From the cell containing the given text, extract its center point as (x, y) coordinate. 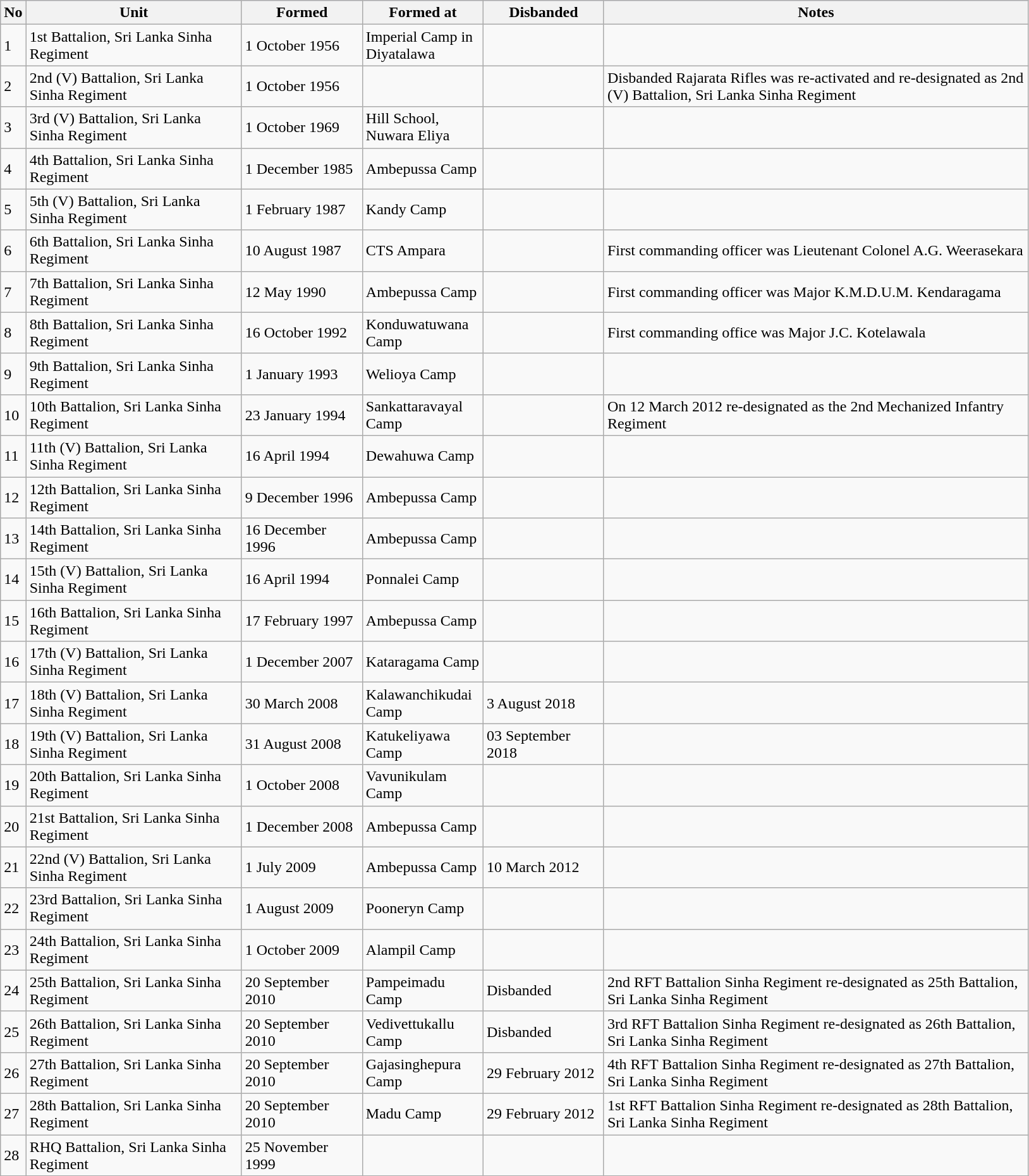
21st Battalion, Sri Lanka Sinha Regiment (134, 827)
2 (13, 86)
16th Battalion, Sri Lanka Sinha Regiment (134, 621)
Ponnalei Camp (422, 580)
1 October 1969 (302, 128)
12th Battalion, Sri Lanka Sinha Regiment (134, 497)
Pooneryn Camp (422, 909)
First commanding officer was Lieutenant Colonel A.G. Weerasekara (815, 250)
Gajasinghepura Camp (422, 1073)
Kandy Camp (422, 210)
21 (13, 867)
7 (13, 292)
5th (V) Battalion, Sri Lanka Sinha Regiment (134, 210)
15 (13, 621)
No (13, 13)
Kalawanchikudai Camp (422, 703)
12 May 1990 (302, 292)
11th (V) Battalion, Sri Lanka Sinha Regiment (134, 456)
17th (V) Battalion, Sri Lanka Sinha Regiment (134, 662)
28th Battalion, Sri Lanka Sinha Regiment (134, 1113)
3rd RFT Battalion Sinha Regiment re-designated as 26th Battalion, Sri Lanka Sinha Regiment (815, 1031)
Hill School, Nuwara Eliya (422, 128)
16 (13, 662)
Vavunikulam Camp (422, 785)
1 January 1993 (302, 374)
Pampeimadu Camp (422, 991)
Unit (134, 13)
3 (13, 128)
28 (13, 1155)
19 (13, 785)
Konduwatuwana Camp (422, 332)
1st Battalion, Sri Lanka Sinha Regiment (134, 45)
3 August 2018 (544, 703)
Imperial Camp in Diyatalawa (422, 45)
17 (13, 703)
Sankattaravayal Camp (422, 415)
4th RFT Battalion Sinha Regiment re-designated as 27th Battalion, Sri Lanka Sinha Regiment (815, 1073)
First commanding officer was Major K.M.D.U.M. Kendaragama (815, 292)
1 October 2009 (302, 949)
8th Battalion, Sri Lanka Sinha Regiment (134, 332)
10 August 1987 (302, 250)
20th Battalion, Sri Lanka Sinha Regiment (134, 785)
24th Battalion, Sri Lanka Sinha Regiment (134, 949)
CTS Ampara (422, 250)
RHQ Battalion, Sri Lanka Sinha Regiment (134, 1155)
14th Battalion, Sri Lanka Sinha Regiment (134, 538)
Dewahuwa Camp (422, 456)
26th Battalion, Sri Lanka Sinha Regiment (134, 1031)
8 (13, 332)
Kataragama Camp (422, 662)
7th Battalion, Sri Lanka Sinha Regiment (134, 292)
Disbanded Rajarata Rifles was re-activated and re-designated as 2nd (V) Battalion, Sri Lanka Sinha Regiment (815, 86)
03 September 2018 (544, 744)
5 (13, 210)
23 January 1994 (302, 415)
12 (13, 497)
1 July 2009 (302, 867)
31 August 2008 (302, 744)
6 (13, 250)
22nd (V) Battalion, Sri Lanka Sinha Regiment (134, 867)
1 December 1985 (302, 168)
23 (13, 949)
11 (13, 456)
9th Battalion, Sri Lanka Sinha Regiment (134, 374)
27th Battalion, Sri Lanka Sinha Regiment (134, 1073)
First commanding office was Major J.C. Kotelawala (815, 332)
26 (13, 1073)
18th (V) Battalion, Sri Lanka Sinha Regiment (134, 703)
15th (V) Battalion, Sri Lanka Sinha Regiment (134, 580)
Welioya Camp (422, 374)
25 (13, 1031)
On 12 March 2012 re-designated as the 2nd Mechanized Infantry Regiment (815, 415)
10 March 2012 (544, 867)
10 (13, 415)
13 (13, 538)
25th Battalion, Sri Lanka Sinha Regiment (134, 991)
23rd Battalion, Sri Lanka Sinha Regiment (134, 909)
24 (13, 991)
1 December 2008 (302, 827)
Katukeliyawa Camp (422, 744)
17 February 1997 (302, 621)
16 December 1996 (302, 538)
1 (13, 45)
Vedivettukallu Camp (422, 1031)
10th Battalion, Sri Lanka Sinha Regiment (134, 415)
22 (13, 909)
Formed (302, 13)
1st RFT Battalion Sinha Regiment re-designated as 28th Battalion, Sri Lanka Sinha Regiment (815, 1113)
1 February 1987 (302, 210)
Alampil Camp (422, 949)
Formed at (422, 13)
1 October 2008 (302, 785)
1 December 2007 (302, 662)
1 August 2009 (302, 909)
9 December 1996 (302, 497)
30 March 2008 (302, 703)
2nd RFT Battalion Sinha Regiment re-designated as 25th Battalion, Sri Lanka Sinha Regiment (815, 991)
Madu Camp (422, 1113)
14 (13, 580)
25 November 1999 (302, 1155)
9 (13, 374)
18 (13, 744)
6th Battalion, Sri Lanka Sinha Regiment (134, 250)
16 October 1992 (302, 332)
19th (V) Battalion, Sri Lanka Sinha Regiment (134, 744)
27 (13, 1113)
4 (13, 168)
4th Battalion, Sri Lanka Sinha Regiment (134, 168)
3rd (V) Battalion, Sri Lanka Sinha Regiment (134, 128)
2nd (V) Battalion, Sri Lanka Sinha Regiment (134, 86)
20 (13, 827)
Notes (815, 13)
